Locate the cell with the specified text and output its (X, Y) center coordinate. 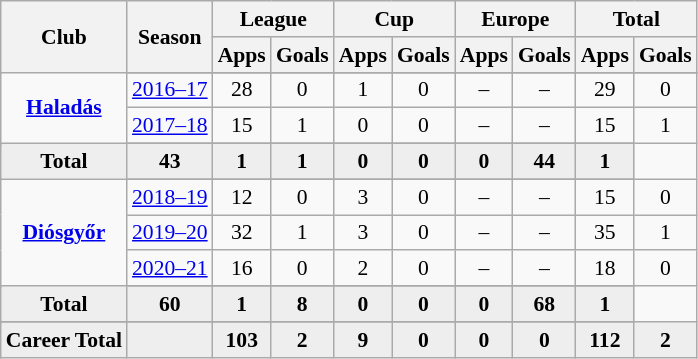
68 (544, 304)
43 (170, 162)
2017–18 (170, 126)
60 (170, 304)
32 (242, 233)
2020–21 (170, 269)
Career Total (64, 340)
Haladás (64, 108)
29 (605, 90)
Europe (516, 19)
18 (605, 269)
9 (363, 340)
112 (605, 340)
28 (242, 90)
Season (170, 36)
Club (64, 36)
Cup (394, 19)
44 (544, 162)
35 (605, 233)
2019–20 (170, 233)
12 (242, 197)
16 (242, 269)
Diósgyőr (64, 232)
8 (302, 304)
League (274, 19)
2018–19 (170, 197)
2016–17 (170, 90)
103 (242, 340)
